Pinpoint the cell where the given text exists, returning its [X, Y] midpoint coordinate. 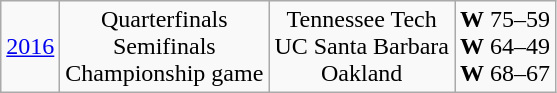
QuarterfinalsSemifinalsChampionship game [164, 47]
W 75–59W 64–49W 68–67 [506, 47]
2016 [30, 47]
Tennessee TechUC Santa BarbaraOakland [362, 47]
